Return (x, y) of the center of cell containing provided text 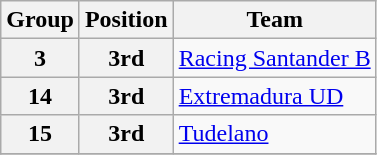
Team (274, 20)
3 (40, 58)
Group (40, 20)
Position (126, 20)
Extremadura UD (274, 96)
Tudelano (274, 134)
14 (40, 96)
15 (40, 134)
Racing Santander B (274, 58)
